Search for the cell housing the specified text and yield its [x, y] center coordinate. 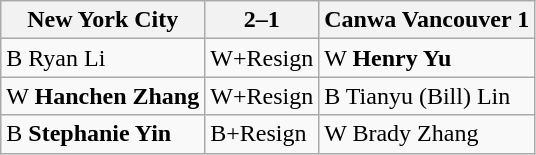
B+Resign [262, 134]
Canwa Vancouver 1 [427, 20]
New York City [103, 20]
B Ryan Li [103, 58]
B Tianyu (Bill) Lin [427, 96]
W Brady Zhang [427, 134]
B Stephanie Yin [103, 134]
W Hanchen Zhang [103, 96]
W Henry Yu [427, 58]
2–1 [262, 20]
